Capture the cell that displays the provided text and extract its [X, Y] central coordinate. 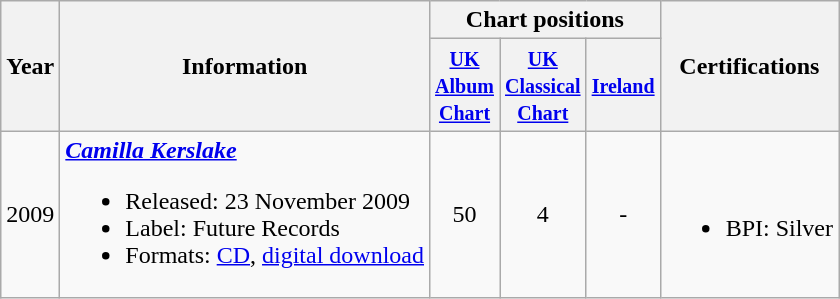
Year [30, 66]
Chart positions [546, 20]
BPI: Silver [749, 214]
UK Album Chart [465, 85]
Information [245, 66]
Camilla KerslakeReleased: 23 November 2009Label: Future RecordsFormats: CD, digital download [245, 214]
50 [465, 214]
Certifications [749, 66]
UK Classical Chart [544, 85]
- [623, 214]
2009 [30, 214]
4 [544, 214]
Ireland [623, 85]
